Return the [X, Y] coordinate for the center point of the cell that contains the specified text.  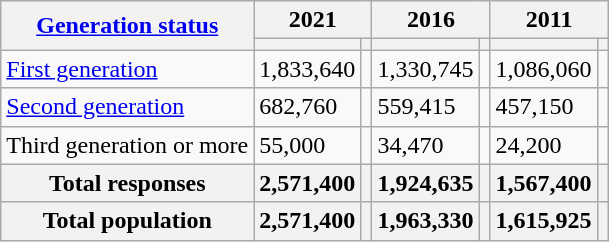
1,615,925 [544, 221]
55,000 [308, 145]
682,760 [308, 107]
1,567,400 [544, 183]
24,200 [544, 145]
34,470 [426, 145]
1,963,330 [426, 221]
2021 [313, 20]
Total responses [128, 183]
559,415 [426, 107]
Third generation or more [128, 145]
1,924,635 [426, 183]
Total population [128, 221]
First generation [128, 69]
457,150 [544, 107]
1,330,745 [426, 69]
2016 [431, 20]
Second generation [128, 107]
1,086,060 [544, 69]
2011 [549, 20]
Generation status [128, 26]
1,833,640 [308, 69]
